Identify which cell holds the provided text, then report its (x, y) central coordinate. 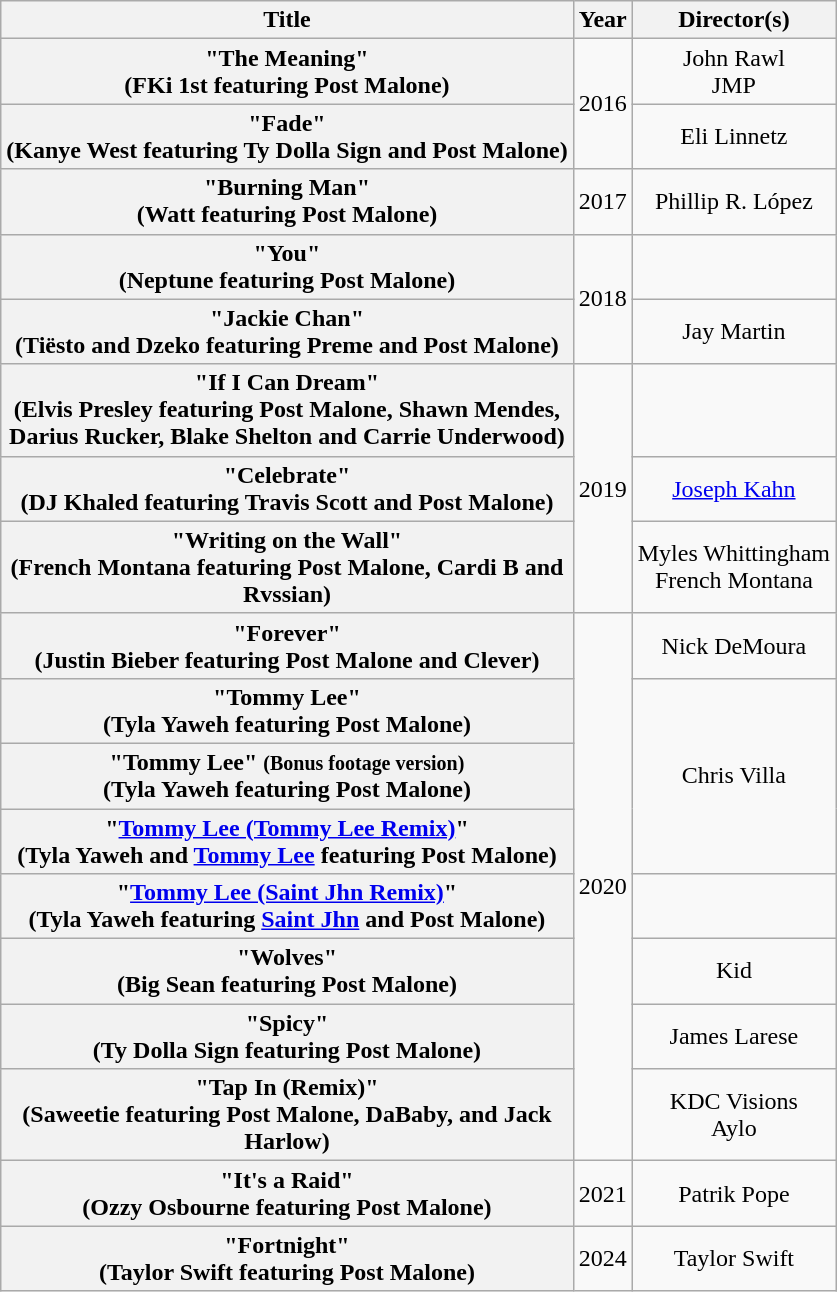
Patrik Pope (734, 1194)
James Larese (734, 1036)
Phillip R. López (734, 202)
Jay Martin (734, 332)
Eli Linnetz (734, 136)
"Burning Man"(Watt featuring Post Malone) (287, 202)
2018 (602, 299)
"If I Can Dream" (Elvis Presley featuring Post Malone, Shawn Mendes, Darius Rucker, Blake Shelton and Carrie Underwood) (287, 410)
"Fortnight"(Taylor Swift featuring Post Malone) (287, 1258)
Kid (734, 972)
Joseph Kahn (734, 488)
"Spicy" (Ty Dolla Sign featuring Post Malone) (287, 1036)
KDC Visions Aylo (734, 1115)
Year (602, 20)
"Forever" (Justin Bieber featuring Post Malone and Clever) (287, 646)
2019 (602, 488)
"Wolves" (Big Sean featuring Post Malone) (287, 972)
"The Meaning"(FKi 1st featuring Post Malone) (287, 72)
"Tommy Lee (Saint Jhn Remix)" (Tyla Yaweh featuring Saint Jhn and Post Malone) (287, 906)
"Jackie Chan" (Tiësto and Dzeko featuring Preme and Post Malone) (287, 332)
Chris Villa (734, 776)
"Tommy Lee (Tommy Lee Remix)" (Tyla Yaweh and Tommy Lee featuring Post Malone) (287, 840)
2024 (602, 1258)
"Tap In (Remix)" (Saweetie featuring Post Malone, DaBaby, and Jack Harlow) (287, 1115)
Director(s) (734, 20)
Myles Whittingham French Montana (734, 567)
Nick DeMoura (734, 646)
"Writing on the Wall" (French Montana featuring Post Malone, Cardi B and Rvssian) (287, 567)
"Tommy Lee" (Tyla Yaweh featuring Post Malone) (287, 710)
2016 (602, 104)
2020 (602, 887)
"Fade"(Kanye West featuring Ty Dolla Sign and Post Malone) (287, 136)
"Celebrate" (DJ Khaled featuring Travis Scott and Post Malone) (287, 488)
Taylor Swift (734, 1258)
2021 (602, 1194)
Title (287, 20)
"It's a Raid"(Ozzy Osbourne featuring Post Malone) (287, 1194)
"Tommy Lee" (Bonus footage version) (Tyla Yaweh featuring Post Malone) (287, 776)
John Rawl JMP (734, 72)
2017 (602, 202)
"You" (Neptune featuring Post Malone) (287, 266)
